Return the (x, y) coordinate for the center point of the cell that contains the specified text.  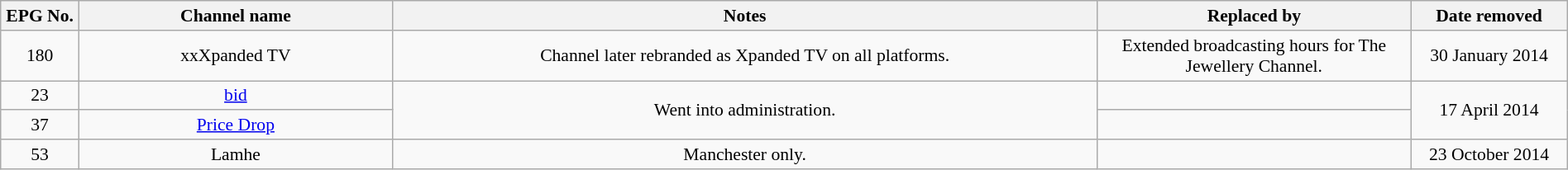
Manchester only. (744, 154)
23 October 2014 (1489, 154)
Date removed (1489, 16)
Lamhe (235, 154)
Price Drop (235, 125)
Notes (744, 16)
37 (40, 125)
EPG No. (40, 16)
bid (235, 96)
30 January 2014 (1489, 56)
23 (40, 96)
17 April 2014 (1489, 111)
Replaced by (1254, 16)
Extended broadcasting hours for The Jewellery Channel. (1254, 56)
Went into administration. (744, 111)
180 (40, 56)
xxXpanded TV (235, 56)
Channel later rebranded as Xpanded TV on all platforms. (744, 56)
Channel name (235, 16)
53 (40, 154)
